Provide the (x, y) coordinate of the cell's center where the given text is located.  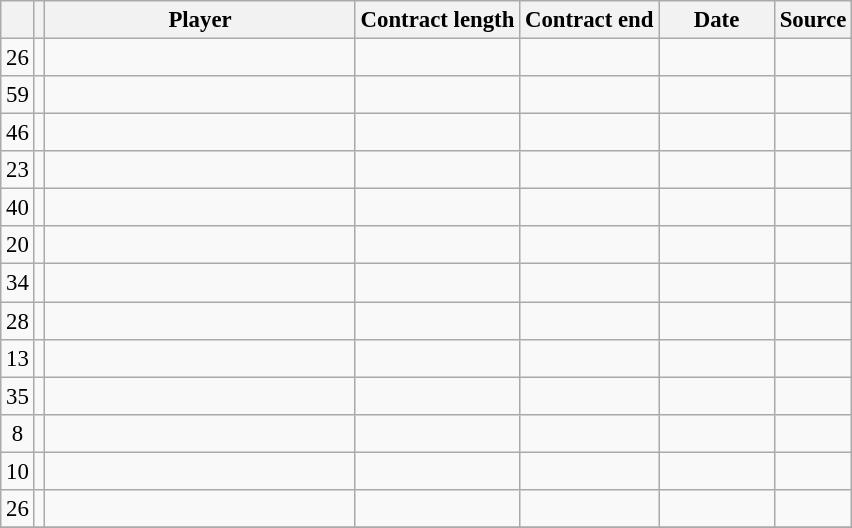
28 (18, 321)
40 (18, 208)
10 (18, 471)
20 (18, 245)
Date (717, 20)
Player (200, 20)
23 (18, 170)
34 (18, 283)
59 (18, 95)
Source (812, 20)
8 (18, 433)
Contract end (590, 20)
46 (18, 133)
35 (18, 396)
Contract length (437, 20)
13 (18, 358)
